Scan for the cell matching the given text and deliver its [X, Y] coordinate at center. 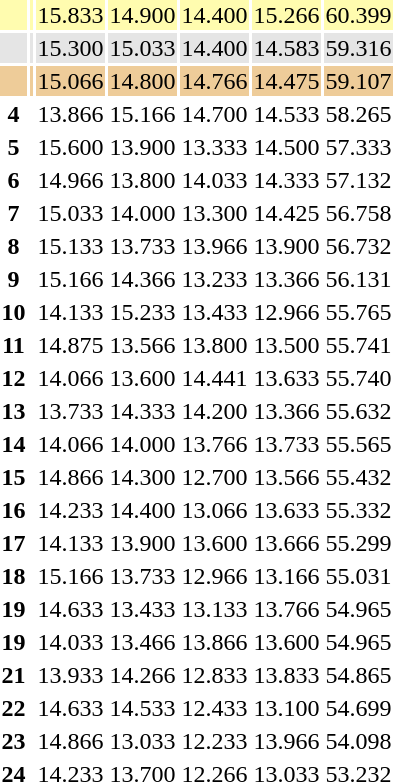
59.316 [358, 48]
56.131 [358, 279]
58.265 [358, 114]
14.700 [214, 114]
10 [14, 312]
57.132 [358, 180]
13.466 [142, 642]
12.233 [214, 741]
14.366 [142, 279]
14.766 [214, 81]
14.300 [142, 477]
55.765 [358, 312]
13.666 [286, 543]
14.966 [70, 180]
55.031 [358, 576]
18 [14, 576]
13.100 [286, 708]
23 [14, 741]
12 [14, 378]
60.399 [358, 15]
14 [14, 444]
14.266 [142, 675]
14.441 [214, 378]
17 [14, 543]
14.200 [214, 411]
14.500 [286, 147]
15.233 [142, 312]
21 [14, 675]
15.600 [70, 147]
13.300 [214, 213]
12.700 [214, 477]
13.166 [286, 576]
8 [14, 246]
55.565 [358, 444]
59.107 [358, 81]
14.425 [286, 213]
13.033 [142, 741]
5 [14, 147]
15.266 [286, 15]
55.332 [358, 510]
14.900 [142, 15]
54.699 [358, 708]
15.300 [70, 48]
6 [14, 180]
7 [14, 213]
56.758 [358, 213]
15.833 [70, 15]
14.875 [70, 345]
55.632 [358, 411]
15.133 [70, 246]
55.740 [358, 378]
54.865 [358, 675]
11 [14, 345]
55.432 [358, 477]
9 [14, 279]
57.333 [358, 147]
55.299 [358, 543]
15.066 [70, 81]
55.741 [358, 345]
13.933 [70, 675]
15 [14, 477]
56.732 [358, 246]
22 [14, 708]
16 [14, 510]
13.066 [214, 510]
13.133 [214, 609]
14.583 [286, 48]
13 [14, 411]
4 [14, 114]
12.433 [214, 708]
14.800 [142, 81]
13.333 [214, 147]
54.098 [358, 741]
14.475 [286, 81]
13.833 [286, 675]
13.500 [286, 345]
14.233 [70, 510]
13.233 [214, 279]
12.833 [214, 675]
